Find where the given text appears and provide that cell's center as (X, Y) coordinate. 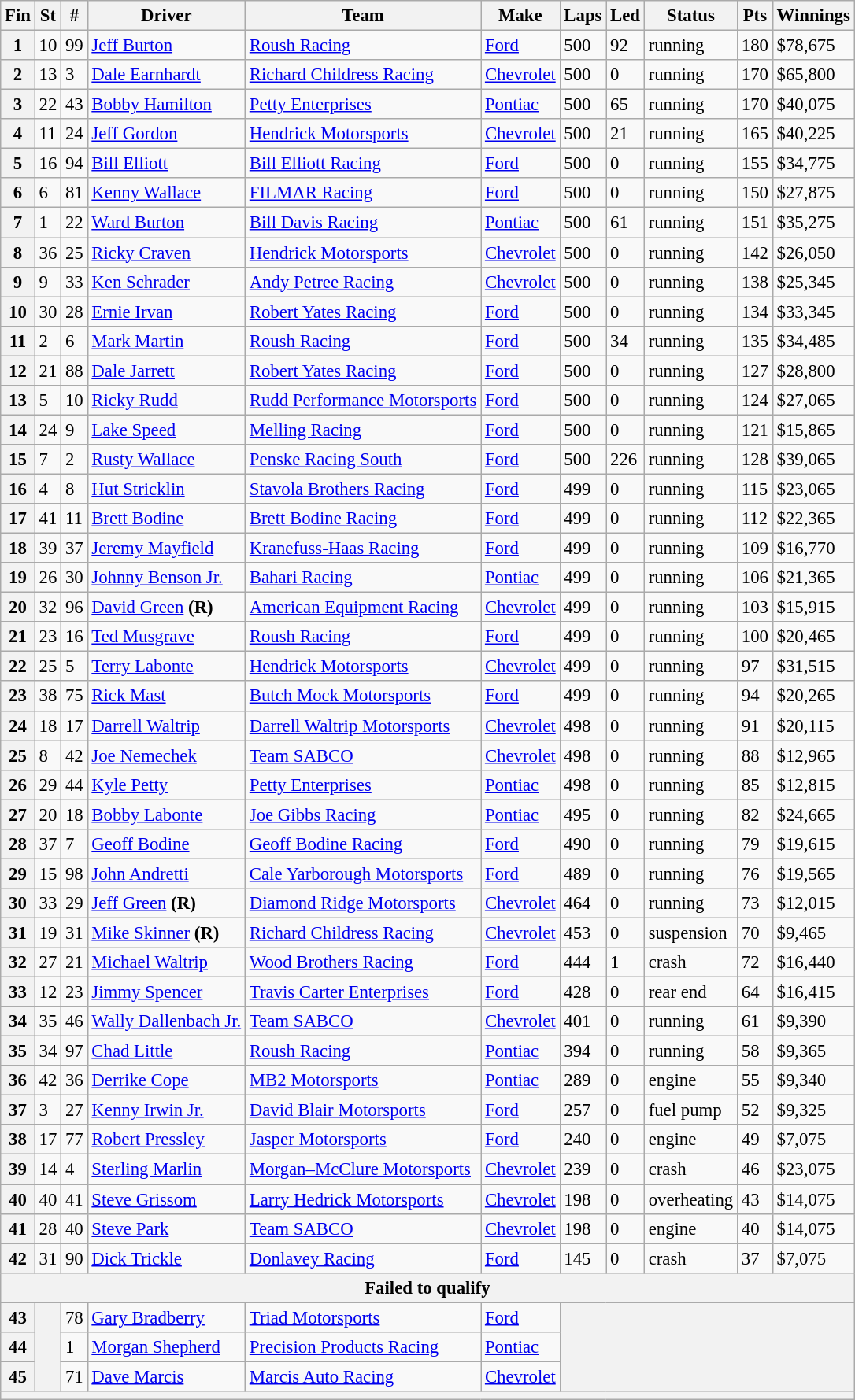
$34,775 (813, 164)
58 (754, 1051)
Ricky Rudd (166, 401)
Ken Schrader (166, 282)
Darrell Waltrip Motorsports (362, 726)
106 (754, 578)
Bill Davis Racing (362, 223)
77 (74, 1140)
444 (583, 962)
Ernie Irvan (166, 312)
124 (754, 401)
Lake Speed (166, 430)
Butch Mock Motorsports (362, 696)
$27,875 (813, 193)
180 (754, 46)
127 (754, 371)
$65,800 (813, 75)
Larry Hedrick Motorsports (362, 1199)
257 (583, 1110)
Rusty Wallace (166, 460)
Kenny Wallace (166, 193)
$25,345 (813, 282)
151 (754, 223)
Penske Racing South (362, 460)
$12,015 (813, 903)
Ted Musgrave (166, 637)
85 (754, 785)
$40,225 (813, 134)
$9,390 (813, 1021)
Gary Bradberry (166, 1317)
Status (690, 16)
90 (74, 1258)
464 (583, 903)
82 (754, 815)
Jimmy Spencer (166, 992)
Ricky Craven (166, 253)
Steve Park (166, 1228)
Morgan Shepherd (166, 1347)
$16,415 (813, 992)
Mark Martin (166, 341)
103 (754, 608)
David Blair Motorsports (362, 1110)
# (74, 16)
98 (74, 874)
150 (754, 193)
135 (754, 341)
FILMAR Racing (362, 193)
Dale Earnhardt (166, 75)
Bobby Labonte (166, 815)
100 (754, 637)
Bahari Racing (362, 578)
$24,665 (813, 815)
Driver (166, 16)
121 (754, 430)
52 (754, 1110)
49 (754, 1140)
$78,675 (813, 46)
$31,515 (813, 667)
$19,565 (813, 874)
Joe Gibbs Racing (362, 815)
$22,365 (813, 519)
Hut Stricklin (166, 489)
Rick Mast (166, 696)
489 (583, 874)
$9,325 (813, 1110)
495 (583, 815)
Terry Labonte (166, 667)
Led (625, 16)
$39,065 (813, 460)
Darrell Waltrip (166, 726)
79 (754, 844)
72 (754, 962)
145 (583, 1258)
Bobby Hamilton (166, 105)
Pts (754, 16)
Steve Grissom (166, 1199)
$33,345 (813, 312)
128 (754, 460)
Failed to qualify (427, 1287)
134 (754, 312)
Jeremy Mayfield (166, 549)
Mike Skinner (R) (166, 933)
226 (625, 460)
92 (625, 46)
Joe Nemechek (166, 755)
$20,265 (813, 696)
Derrike Cope (166, 1080)
Travis Carter Enterprises (362, 992)
490 (583, 844)
65 (625, 105)
81 (74, 193)
$9,465 (813, 933)
Team (362, 16)
$21,365 (813, 578)
Dave Marcis (166, 1376)
John Andretti (166, 874)
Johnny Benson Jr. (166, 578)
$16,440 (813, 962)
Kenny Irwin Jr. (166, 1110)
45 (18, 1376)
Jeff Burton (166, 46)
155 (754, 164)
109 (754, 549)
Dick Trickle (166, 1258)
Winnings (813, 16)
$35,275 (813, 223)
289 (583, 1080)
overheating (690, 1199)
David Green (R) (166, 608)
$12,815 (813, 785)
Andy Petree Racing (362, 282)
394 (583, 1051)
Fin (18, 16)
Marcis Auto Racing (362, 1376)
142 (754, 253)
Ward Burton (166, 223)
$26,050 (813, 253)
suspension (690, 933)
Kyle Petty (166, 785)
$16,770 (813, 549)
$9,340 (813, 1080)
Cale Yarborough Motorsports (362, 874)
Donlavey Racing (362, 1258)
71 (74, 1376)
96 (74, 608)
Kranefuss-Haas Racing (362, 549)
American Equipment Racing (362, 608)
$20,115 (813, 726)
rear end (690, 992)
$15,915 (813, 608)
Morgan–McClure Motorsports (362, 1169)
$23,065 (813, 489)
$15,865 (813, 430)
$23,075 (813, 1169)
165 (754, 134)
Geoff Bodine (166, 844)
$20,465 (813, 637)
Laps (583, 16)
Wally Dallenbach Jr. (166, 1021)
75 (74, 696)
$40,075 (813, 105)
Precision Products Racing (362, 1347)
115 (754, 489)
Chad Little (166, 1051)
239 (583, 1169)
Jeff Green (R) (166, 903)
Brett Bodine (166, 519)
Rudd Performance Motorsports (362, 401)
453 (583, 933)
76 (754, 874)
Wood Brothers Racing (362, 962)
Michael Waltrip (166, 962)
Make (520, 16)
Dale Jarrett (166, 371)
Jasper Motorsports (362, 1140)
112 (754, 519)
73 (754, 903)
64 (754, 992)
91 (754, 726)
fuel pump (690, 1110)
Brett Bodine Racing (362, 519)
240 (583, 1140)
55 (754, 1080)
Jeff Gordon (166, 134)
70 (754, 933)
St (47, 16)
Diamond Ridge Motorsports (362, 903)
Melling Racing (362, 430)
$28,800 (813, 371)
Triad Motorsports (362, 1317)
$12,965 (813, 755)
428 (583, 992)
99 (74, 46)
Stavola Brothers Racing (362, 489)
401 (583, 1021)
$27,065 (813, 401)
Geoff Bodine Racing (362, 844)
$19,615 (813, 844)
Sterling Marlin (166, 1169)
Bill Elliott Racing (362, 164)
$34,485 (813, 341)
78 (74, 1317)
Bill Elliott (166, 164)
138 (754, 282)
$9,365 (813, 1051)
Robert Pressley (166, 1140)
MB2 Motorsports (362, 1080)
